Extract the (x, y) coordinate from the center of the cell holding the provided text.  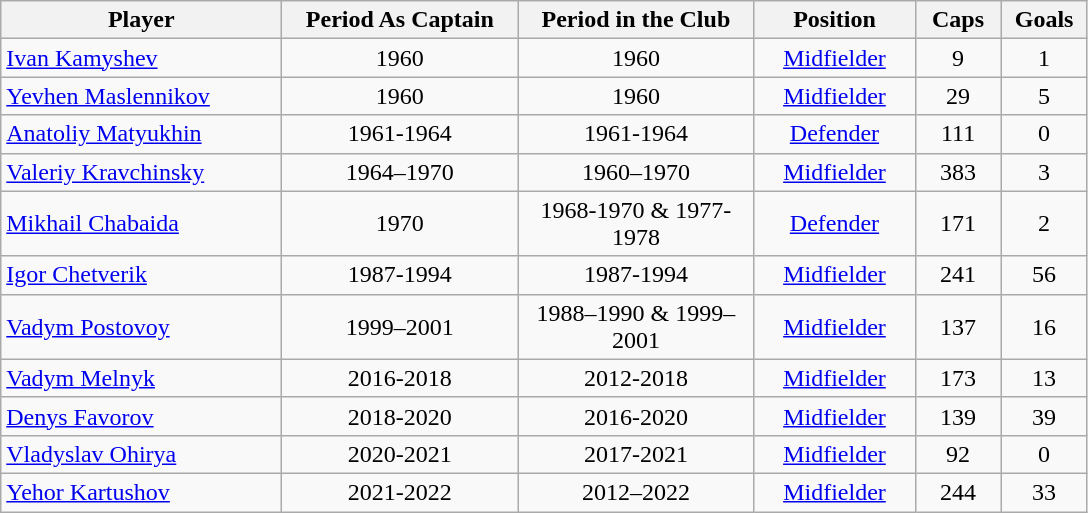
13 (1044, 378)
Vladyslav Ohirya (142, 454)
Ivan Kamyshev (142, 58)
Goals (1044, 20)
Caps (958, 20)
3 (1044, 172)
Mikhail Chabaida (142, 224)
2016-2018 (400, 378)
92 (958, 454)
Igor Chetverik (142, 275)
Vadym Melnyk (142, 378)
1960–1970 (636, 172)
111 (958, 134)
171 (958, 224)
383 (958, 172)
137 (958, 326)
9 (958, 58)
5 (1044, 96)
Yehor Kartushov (142, 492)
33 (1044, 492)
2020-2021 (400, 454)
29 (958, 96)
2016-2020 (636, 416)
241 (958, 275)
139 (958, 416)
39 (1044, 416)
56 (1044, 275)
1970 (400, 224)
1964–1970 (400, 172)
2018-2020 (400, 416)
Position (834, 20)
Period in the Club (636, 20)
2017-2021 (636, 454)
Valeriy Kravchinsky (142, 172)
Denys Favorov (142, 416)
Vadym Postovoy (142, 326)
173 (958, 378)
2021-2022 (400, 492)
244 (958, 492)
2 (1044, 224)
Player (142, 20)
1988–1990 & 1999–2001 (636, 326)
2012-2018 (636, 378)
1999–2001 (400, 326)
2012–2022 (636, 492)
Period As Captain (400, 20)
16 (1044, 326)
1 (1044, 58)
Yevhen Maslennikov (142, 96)
Anatoliy Matyukhin (142, 134)
1968-1970 & 1977-1978 (636, 224)
